Return the (x, y) coordinate for the center point of the cell that contains the specified text.  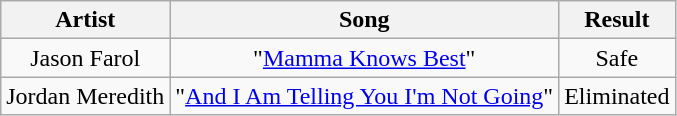
Safe (617, 58)
Song (364, 20)
Jordan Meredith (86, 96)
"And I Am Telling You I'm Not Going" (364, 96)
Result (617, 20)
Artist (86, 20)
Jason Farol (86, 58)
Eliminated (617, 96)
"Mamma Knows Best" (364, 58)
